For the text-containing cell, return its midpoint in (X, Y) coordinate format. 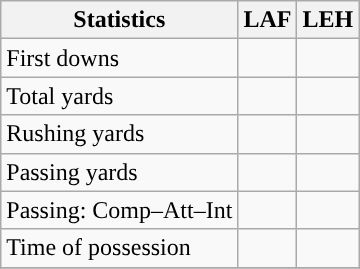
LEH (328, 20)
Statistics (120, 20)
Passing yards (120, 172)
Time of possession (120, 248)
Passing: Comp–Att–Int (120, 210)
Total yards (120, 96)
LAF (268, 20)
Rushing yards (120, 134)
First downs (120, 58)
